Scan for the cell matching the given text and deliver its [x, y] coordinate at center. 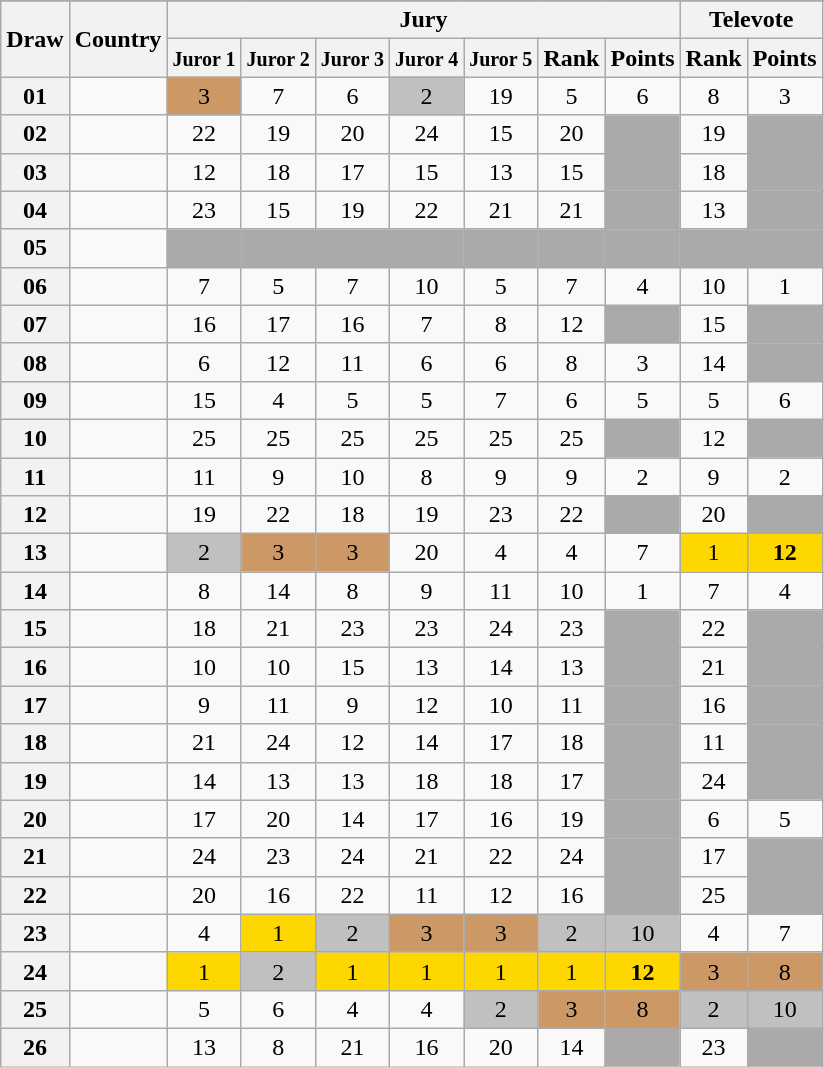
Juror 4 [426, 58]
Juror 5 [501, 58]
08 [35, 362]
26 [35, 1047]
05 [35, 248]
01 [35, 96]
02 [35, 134]
Juror 2 [278, 58]
06 [35, 286]
Country [118, 39]
Juror 3 [352, 58]
04 [35, 210]
Draw [35, 39]
03 [35, 172]
09 [35, 400]
Jury [424, 20]
Televote [751, 20]
07 [35, 324]
Juror 1 [204, 58]
